Provide the (x, y) coordinate of the cell's center where the given text is located.  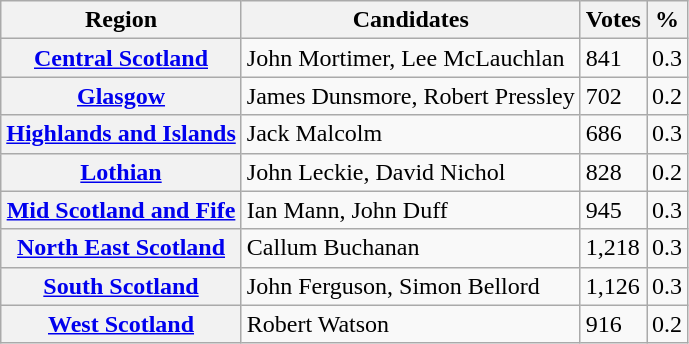
Robert Watson (410, 324)
Votes (613, 20)
702 (613, 96)
Highlands and Islands (122, 134)
% (666, 20)
828 (613, 172)
North East Scotland (122, 248)
John Mortimer, Lee McLauchlan (410, 58)
841 (613, 58)
Mid Scotland and Fife (122, 210)
Callum Buchanan (410, 248)
945 (613, 210)
686 (613, 134)
Region (122, 20)
1,126 (613, 286)
Candidates (410, 20)
Glasgow (122, 96)
1,218 (613, 248)
West Scotland (122, 324)
Lothian (122, 172)
John Leckie, David Nichol (410, 172)
Jack Malcolm (410, 134)
Central Scotland (122, 58)
916 (613, 324)
South Scotland (122, 286)
Ian Mann, John Duff (410, 210)
John Ferguson, Simon Bellord (410, 286)
James Dunsmore, Robert Pressley (410, 96)
